Pinpoint the cell where the given text exists, returning its (X, Y) midpoint coordinate. 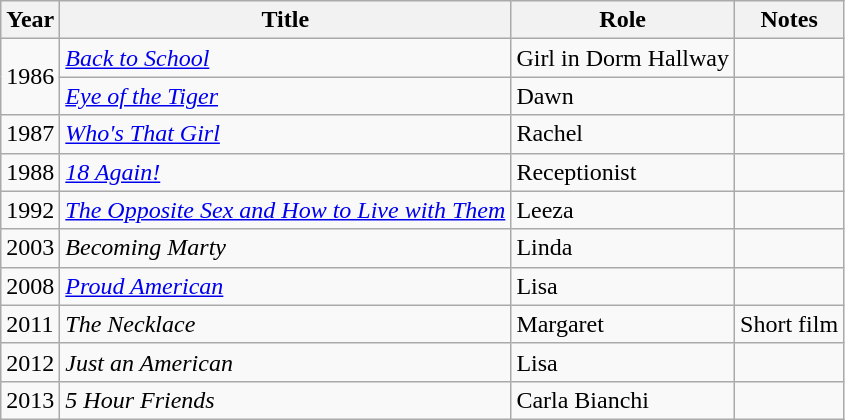
1987 (30, 134)
5 Hour Friends (286, 400)
Just an American (286, 362)
Role (623, 20)
Notes (790, 20)
Becoming Marty (286, 248)
Girl in Dorm Hallway (623, 58)
1988 (30, 172)
Receptionist (623, 172)
Who's That Girl (286, 134)
18 Again! (286, 172)
Proud American (286, 286)
2012 (30, 362)
Linda (623, 248)
The Necklace (286, 324)
2011 (30, 324)
Leeza (623, 210)
Title (286, 20)
Rachel (623, 134)
2003 (30, 248)
Short film (790, 324)
1986 (30, 77)
2008 (30, 286)
1992 (30, 210)
Margaret (623, 324)
Year (30, 20)
Back to School (286, 58)
Carla Bianchi (623, 400)
2013 (30, 400)
The Opposite Sex and How to Live with Them (286, 210)
Eye of the Tiger (286, 96)
Dawn (623, 96)
